For the text-containing cell, return its midpoint in (x, y) coordinate format. 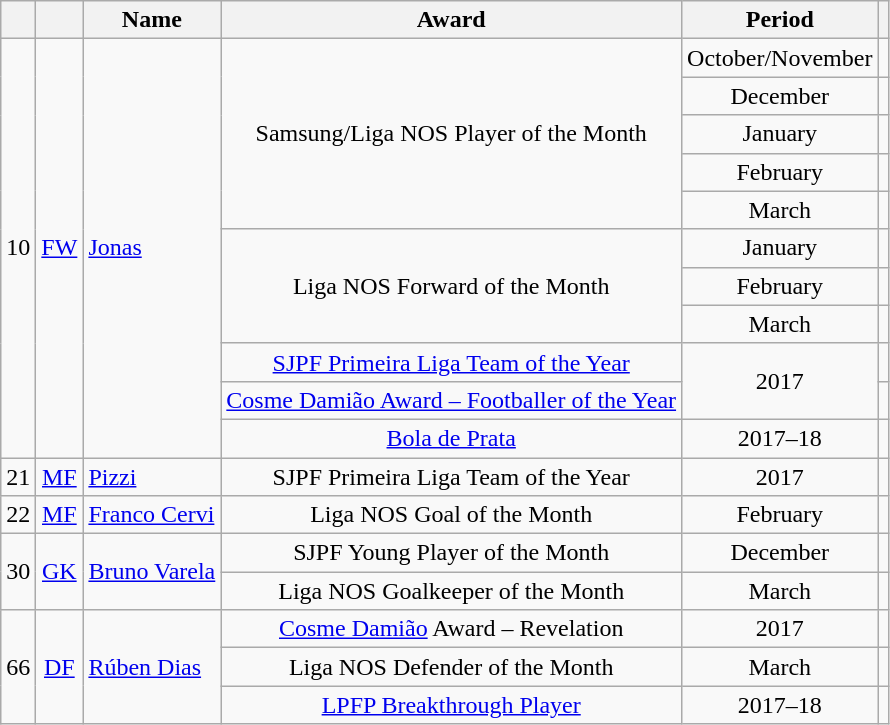
Pizzi (152, 477)
Liga NOS Defender of the Month (452, 667)
GK (60, 572)
Award (452, 20)
Cosme Damião Award – Revelation (452, 629)
Liga NOS Goal of the Month (452, 515)
DF (60, 667)
66 (18, 667)
Name (152, 20)
FW (60, 248)
Samsung/Liga NOS Player of the Month (452, 134)
SJPF Young Player of the Month (452, 553)
Bola de Prata (452, 438)
Bruno Varela (152, 572)
Cosme Damião Award – Footballer of the Year (452, 400)
21 (18, 477)
Jonas (152, 248)
Franco Cervi (152, 515)
October/November (780, 58)
Liga NOS Goalkeeper of the Month (452, 591)
30 (18, 572)
22 (18, 515)
Period (780, 20)
10 (18, 248)
Rúben Dias (152, 667)
LPFP Breakthrough Player (452, 705)
Liga NOS Forward of the Month (452, 286)
